Capture the cell that displays the provided text and extract its [X, Y] central coordinate. 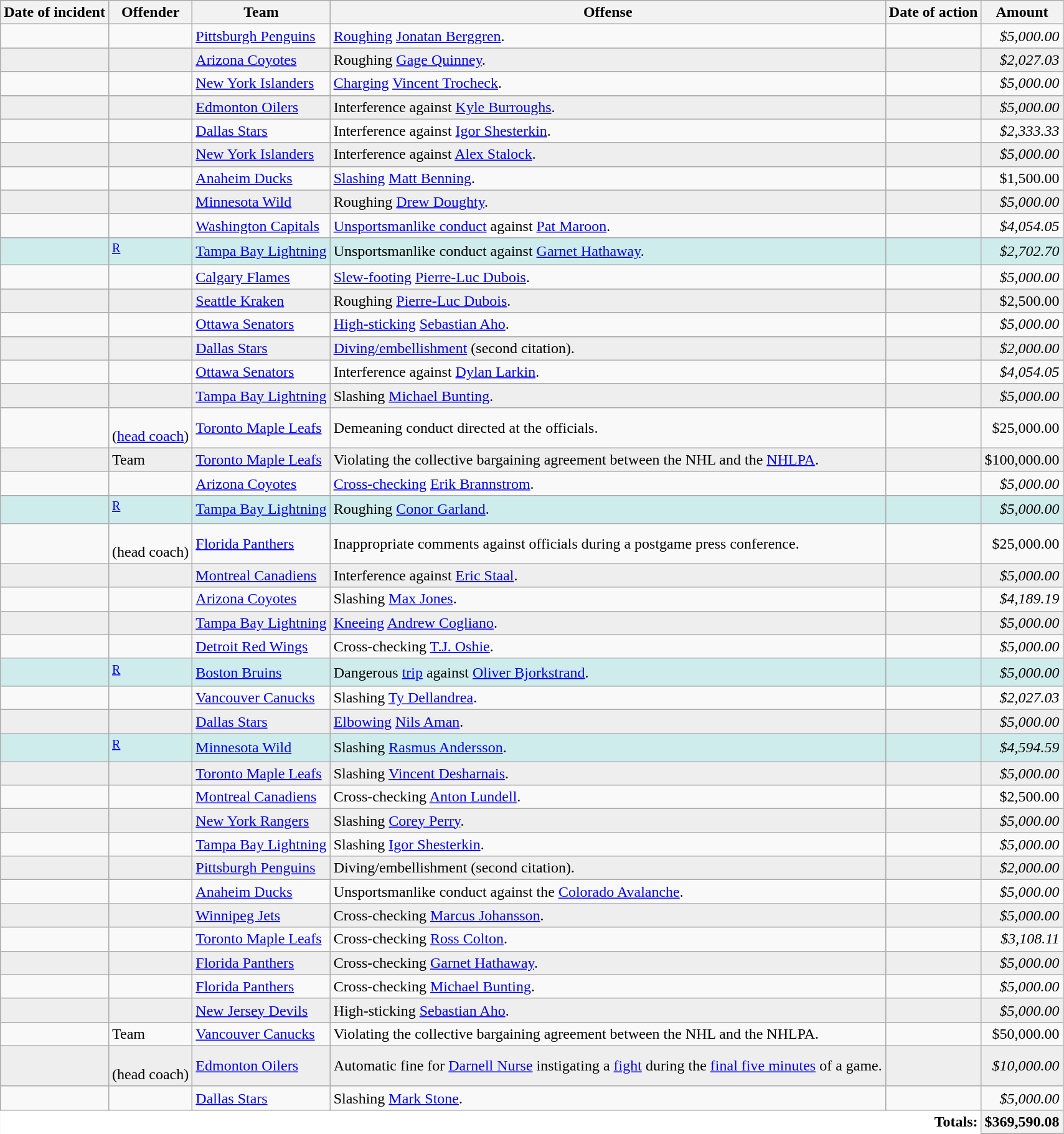
Roughing Pierre-Luc Dubois. [608, 301]
Interference against Kyle Burroughs. [608, 107]
Automatic fine for Darnell Nurse instigating a fight during the final five minutes of a game. [608, 1066]
Amount [1022, 12]
Interference against Alex Stalock. [608, 154]
$3,108.11 [1022, 939]
Cross-checking Garnet Hathaway. [608, 963]
Inappropriate comments against officials during a postgame press conference. [608, 543]
$4,594.59 [1022, 747]
Totals: [491, 1122]
$1,500.00 [1022, 178]
Slashing Corey Perry. [608, 821]
Winnipeg Jets [261, 915]
Unsportsmanlike conduct against Garnet Hathaway. [608, 252]
Cross-checking Anton Lundell. [608, 797]
Slew-footing Pierre-Luc Dubois. [608, 277]
Date of incident [55, 12]
Slashing Matt Benning. [608, 178]
Detroit Red Wings [261, 646]
New York Rangers [261, 821]
Boston Bruins [261, 673]
$100,000.00 [1022, 460]
Charging Vincent Trocheck. [608, 83]
Interference against Igor Shesterkin. [608, 131]
Washington Capitals [261, 225]
Offense [608, 12]
Cross-checking Erik Brannstrom. [608, 483]
Cross-checking Ross Colton. [608, 939]
Slashing Igor Shesterkin. [608, 844]
Roughing Gage Quinney. [608, 60]
$2,333.33 [1022, 131]
Unsportsmanlike conduct against the Colorado Avalanche. [608, 892]
$10,000.00 [1022, 1066]
Cross-checking Michael Bunting. [608, 986]
New Jersey Devils [261, 1010]
Slashing Ty Dellandrea. [608, 698]
Interference against Dylan Larkin. [608, 372]
$4,189.19 [1022, 599]
Roughing Conor Garland. [608, 509]
Roughing Drew Doughty. [608, 202]
Demeaning conduct directed at the officials. [608, 427]
Unsportsmanlike conduct against Pat Maroon. [608, 225]
Dangerous trip against Oliver Bjorkstrand. [608, 673]
Slashing Max Jones. [608, 599]
Slashing Rasmus Andersson. [608, 747]
$50,000.00 [1022, 1034]
$369,590.08 [1022, 1122]
Interference against Eric Staal. [608, 575]
Slashing Mark Stone. [608, 1098]
Offender [150, 12]
$2,702.70 [1022, 252]
Cross-checking T.J. Oshie. [608, 646]
Slashing Vincent Desharnais. [608, 773]
Calgary Flames [261, 277]
Seattle Kraken [261, 301]
Kneeing Andrew Cogliano. [608, 623]
Date of action [933, 12]
Elbowing Nils Aman. [608, 722]
Cross-checking Marcus Johansson. [608, 915]
Slashing Michael Bunting. [608, 395]
Roughing Jonatan Berggren. [608, 36]
